Return the (x, y) coordinate for the center point of the cell that contains the specified text.  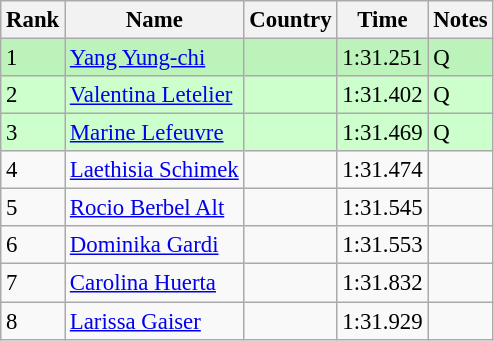
3 (33, 133)
2 (33, 95)
Larissa Gaiser (155, 321)
1:31.251 (382, 58)
Laethisia Schimek (155, 170)
Country (290, 20)
6 (33, 245)
Marine Lefeuvre (155, 133)
5 (33, 208)
Time (382, 20)
1:31.474 (382, 170)
4 (33, 170)
1:31.832 (382, 283)
1:31.929 (382, 321)
Dominika Gardi (155, 245)
1:31.545 (382, 208)
1 (33, 58)
Yang Yung-chi (155, 58)
Rocio Berbel Alt (155, 208)
8 (33, 321)
Carolina Huerta (155, 283)
1:31.469 (382, 133)
7 (33, 283)
1:31.402 (382, 95)
Valentina Letelier (155, 95)
Rank (33, 20)
Notes (460, 20)
Name (155, 20)
1:31.553 (382, 245)
